From the cell containing the given text, extract its center point as (X, Y) coordinate. 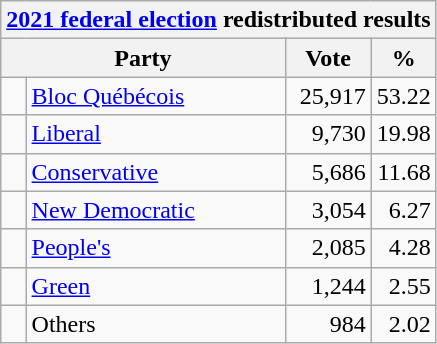
984 (328, 324)
3,054 (328, 210)
Bloc Québécois (156, 96)
2.02 (404, 324)
2021 federal election redistributed results (218, 20)
6.27 (404, 210)
Party (143, 58)
25,917 (328, 96)
Vote (328, 58)
4.28 (404, 248)
People's (156, 248)
% (404, 58)
Conservative (156, 172)
9,730 (328, 134)
2.55 (404, 286)
5,686 (328, 172)
Green (156, 286)
11.68 (404, 172)
19.98 (404, 134)
2,085 (328, 248)
53.22 (404, 96)
New Democratic (156, 210)
Liberal (156, 134)
1,244 (328, 286)
Others (156, 324)
